Locate the cell with the specified text and output its [X, Y] center coordinate. 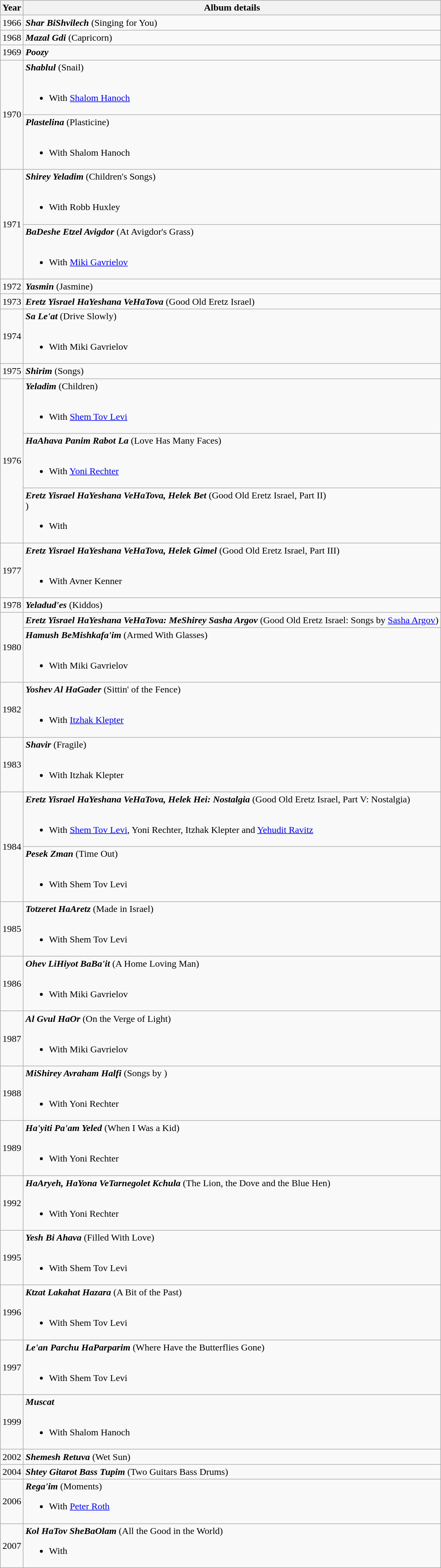
1976 [12, 461]
1992 [12, 1203]
1968 [12, 38]
1996 [12, 1313]
1977 [12, 570]
1983 [12, 764]
1986 [12, 984]
Shemesh Retuva (Wet Sun) [232, 1457]
Plastelina (Plasticine)With Shalom Hanoch [232, 142]
Album details [232, 8]
Ohev LiHiyot BaBa'it (A Home Loving Man)With Miki Gavrielov [232, 984]
1995 [12, 1258]
Shirey Yeladim (Children's Songs)With Robb Huxley [232, 197]
Shirim (Songs) [232, 371]
Shablul (Snail)With Shalom Hanoch [232, 87]
Yeladud'es (Kiddos) [232, 605]
Ha'yiti Pa'am Yeled (When I Was a Kid)With Yoni Rechter [232, 1148]
Shavir (Fragile)With Itzhak Klepter [232, 764]
1987 [12, 1038]
Yesh Bi Ahava (Filled With Love)With Shem Tov Levi [232, 1258]
Hamush BeMishkafa'im (Armed With Glasses)With Miki Gavrielov [232, 655]
HaAhava Panim Rabot La (Love Has Many Faces)With Yoni Rechter [232, 461]
1969 [12, 52]
Shar BiShvilech (Singing for You) [232, 23]
2002 [12, 1457]
2007 [12, 1545]
1974 [12, 336]
HaAryeh, HaYona VeTarnegolet Kchula (The Lion, the Dove and the Blue Hen)With Yoni Rechter [232, 1203]
1971 [12, 224]
Yeladim (Children)With Shem Tov Levi [232, 406]
Shtey Gitarot Bass Tupim (Two Guitars Bass Drums) [232, 1472]
1997 [12, 1367]
1978 [12, 605]
1975 [12, 371]
Eretz Yisrael HaYeshana VeHaTova: MeShirey Sasha Argov (Good Old Eretz Israel: Songs by Sasha Argov) [232, 620]
MiShirey Avraham Halfi (Songs by )With Yoni Rechter [232, 1093]
Le'an Parchu HaParparim (Where Have the Butterflies Gone)With Shem Tov Levi [232, 1367]
2006 [12, 1501]
Eretz Yisrael HaYeshana VeHaTova, Helek Bet (Good Old Eretz Israel, Part II) )With [232, 516]
1980 [12, 647]
Totzeret HaAretz (Made in Israel)With Shem Tov Levi [232, 929]
Yasmin (Jasmine) [232, 286]
MuscatWith Shalom Hanoch [232, 1422]
Kol HaTov SheBaOlam (All the Good in the World) With [232, 1545]
Al Gvul HaOr (On the Verge of Light)With Miki Gavrielov [232, 1038]
Sa Le'at (Drive Slowly)With Miki Gavrielov [232, 336]
1999 [12, 1422]
1966 [12, 23]
1972 [12, 286]
1982 [12, 710]
BaDeshe Etzel Avigdor (At Avigdor's Grass)With Miki Gavrielov [232, 252]
Mazal Gdi (Capricorn) [232, 38]
Poozy [232, 52]
Pesek Zman (Time Out)With Shem Tov Levi [232, 874]
Eretz Yisrael HaYeshana VeHaTova, Helek Gimel (Good Old Eretz Israel, Part III) With Avner Kenner [232, 570]
Eretz Yisrael HaYeshana VeHaTova (Good Old Eretz Israel) [232, 301]
1985 [12, 929]
Ktzat Lakahat Hazara (A Bit of the Past)With Shem Tov Levi [232, 1313]
1988 [12, 1093]
1989 [12, 1148]
1970 [12, 115]
Yoshev Al HaGader (Sittin' of the Fence)With Itzhak Klepter [232, 710]
2004 [12, 1472]
1973 [12, 301]
Year [12, 8]
1984 [12, 847]
Rega'im (Moments) With Peter Roth [232, 1501]
